Extract the (x, y) coordinate from the center of the cell holding the provided text.  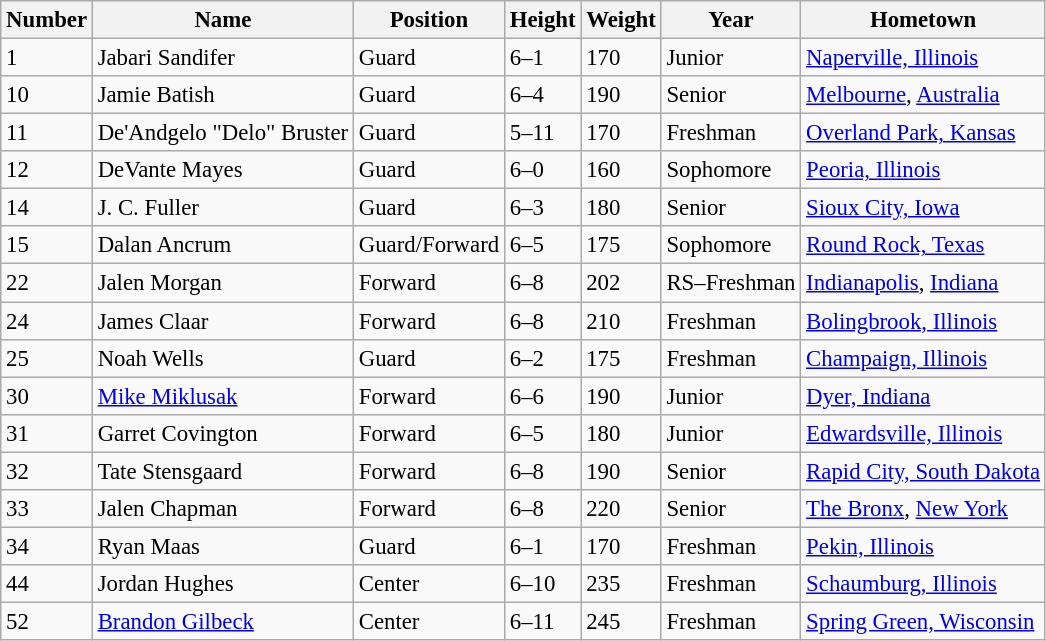
Dalan Ancrum (222, 245)
220 (621, 509)
5–11 (542, 133)
Edwardsville, Illinois (924, 433)
Indianapolis, Indiana (924, 283)
Sioux City, Iowa (924, 208)
Guard/Forward (428, 245)
Brandon Gilbeck (222, 621)
6–6 (542, 396)
Spring Green, Wisconsin (924, 621)
14 (47, 208)
Bolingbrook, Illinois (924, 321)
J. C. Fuller (222, 208)
6–3 (542, 208)
DeVante Mayes (222, 170)
44 (47, 584)
Name (222, 20)
6–0 (542, 170)
25 (47, 358)
Overland Park, Kansas (924, 133)
Jabari Sandifer (222, 58)
15 (47, 245)
6–4 (542, 95)
210 (621, 321)
Jamie Batish (222, 95)
11 (47, 133)
52 (47, 621)
Tate Stensgaard (222, 471)
160 (621, 170)
Garret Covington (222, 433)
Year (731, 20)
Pekin, Illinois (924, 546)
6–2 (542, 358)
Round Rock, Texas (924, 245)
Position (428, 20)
6–11 (542, 621)
Hometown (924, 20)
Jalen Chapman (222, 509)
Schaumburg, Illinois (924, 584)
Champaign, Illinois (924, 358)
Height (542, 20)
Jordan Hughes (222, 584)
30 (47, 396)
Dyer, Indiana (924, 396)
24 (47, 321)
6–10 (542, 584)
Mike Miklusak (222, 396)
Peoria, Illinois (924, 170)
Weight (621, 20)
Rapid City, South Dakota (924, 471)
202 (621, 283)
The Bronx, New York (924, 509)
235 (621, 584)
32 (47, 471)
Melbourne, Australia (924, 95)
22 (47, 283)
Ryan Maas (222, 546)
Number (47, 20)
De'Andgelo "Delo" Bruster (222, 133)
1 (47, 58)
33 (47, 509)
RS–Freshman (731, 283)
Jalen Morgan (222, 283)
12 (47, 170)
Naperville, Illinois (924, 58)
James Claar (222, 321)
245 (621, 621)
10 (47, 95)
Noah Wells (222, 358)
31 (47, 433)
34 (47, 546)
